Determine the (x, y) coordinate at the center of the cell enclosing the given text.  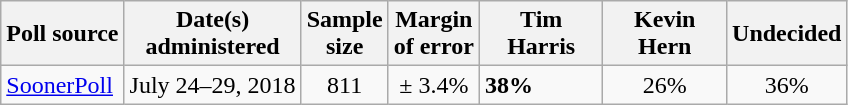
July 24–29, 2018 (212, 85)
36% (787, 85)
26% (665, 85)
Poll source (62, 34)
38% (541, 85)
Marginof error (434, 34)
SoonerPoll (62, 85)
± 3.4% (434, 85)
Undecided (787, 34)
811 (344, 85)
Date(s)administered (212, 34)
KevinHern (665, 34)
Samplesize (344, 34)
TimHarris (541, 34)
